From the cell containing the given text, extract its center point as (X, Y) coordinate. 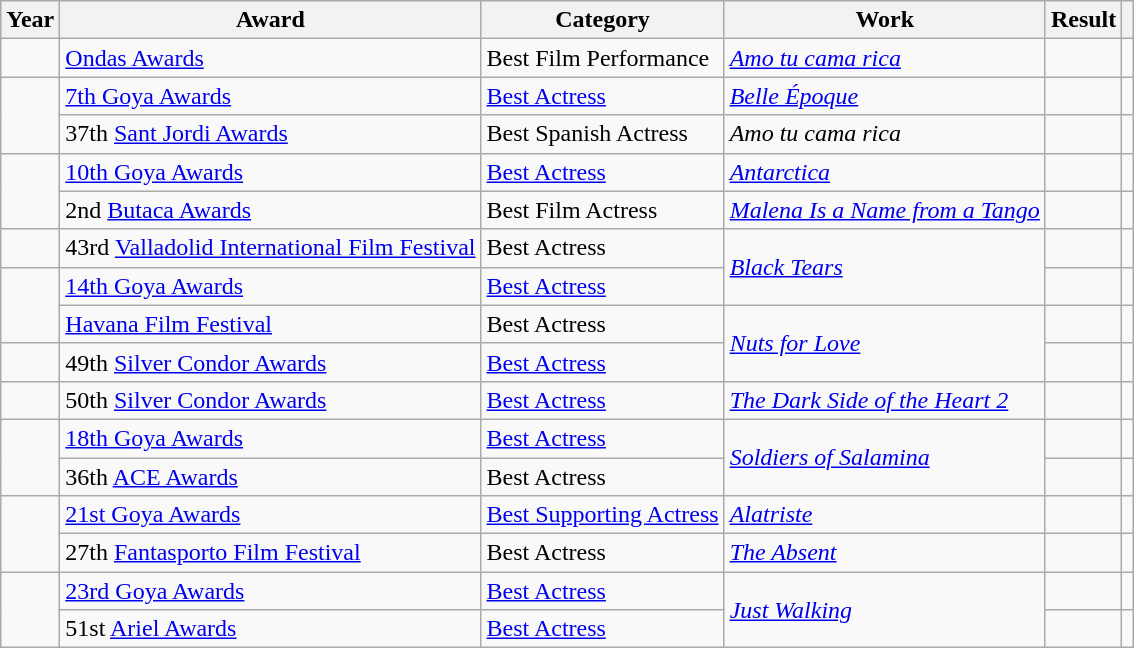
Soldiers of Salamina (884, 457)
36th ACE Awards (270, 477)
Year (30, 20)
2nd Butaca Awards (270, 210)
18th Goya Awards (270, 438)
27th Fantasporto Film Festival (270, 553)
Belle Époque (884, 96)
Category (602, 20)
49th Silver Condor Awards (270, 362)
Best Film Actress (602, 210)
43rd Valladolid International Film Festival (270, 248)
37th Sant Jordi Awards (270, 134)
Antarctica (884, 172)
14th Goya Awards (270, 286)
Award (270, 20)
The Dark Side of the Heart 2 (884, 400)
Black Tears (884, 267)
23rd Goya Awards (270, 591)
Best Film Performance (602, 58)
50th Silver Condor Awards (270, 400)
Just Walking (884, 610)
7th Goya Awards (270, 96)
Ondas Awards (270, 58)
Havana Film Festival (270, 324)
21st Goya Awards (270, 515)
Result (1083, 20)
Alatriste (884, 515)
The Absent (884, 553)
10th Goya Awards (270, 172)
Best Supporting Actress (602, 515)
Malena Is a Name from a Tango (884, 210)
51st Ariel Awards (270, 629)
Work (884, 20)
Nuts for Love (884, 343)
Best Spanish Actress (602, 134)
